Capture the cell that displays the provided text and extract its (x, y) central coordinate. 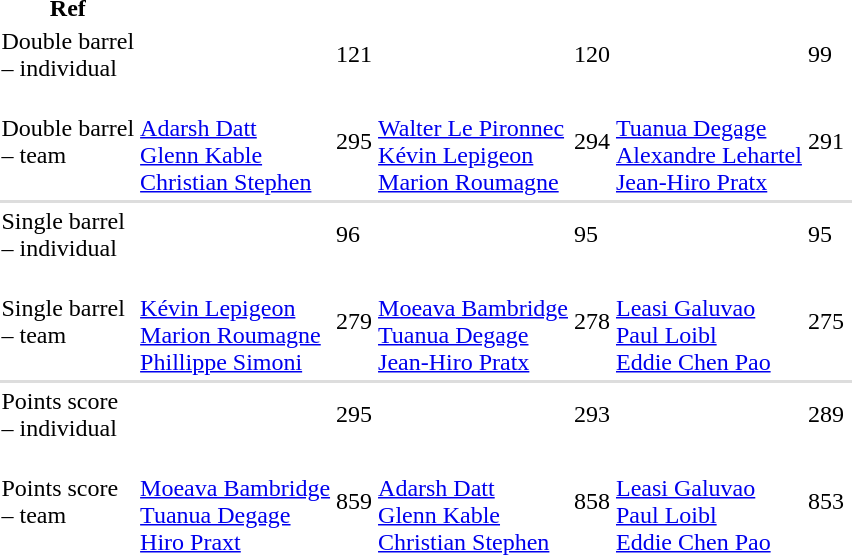
121 (354, 54)
Leasi GaluvaoPaul LoiblEddie Chen Pao (708, 322)
275 (826, 322)
Tuanua DegageAlexandre LehartelJean-Hiro Pratx (708, 142)
Kévin LepigeonMarion RoumagnePhillippe Simoni (236, 322)
278 (592, 322)
293 (592, 414)
Adarsh DattGlenn KableChristian Stephen (236, 142)
279 (354, 322)
289 (826, 414)
294 (592, 142)
Single barrel – team (68, 322)
120 (592, 54)
Points score – individual (68, 414)
96 (354, 234)
Double barrel – individual (68, 54)
Walter Le PironnecKévin LepigeonMarion Roumagne (474, 142)
Double barrel – team (68, 142)
291 (826, 142)
Single barrel – individual (68, 234)
99 (826, 54)
Moeava BambridgeTuanua DegageJean-Hiro Pratx (474, 322)
